Search for the cell housing the specified text and yield its [x, y] center coordinate. 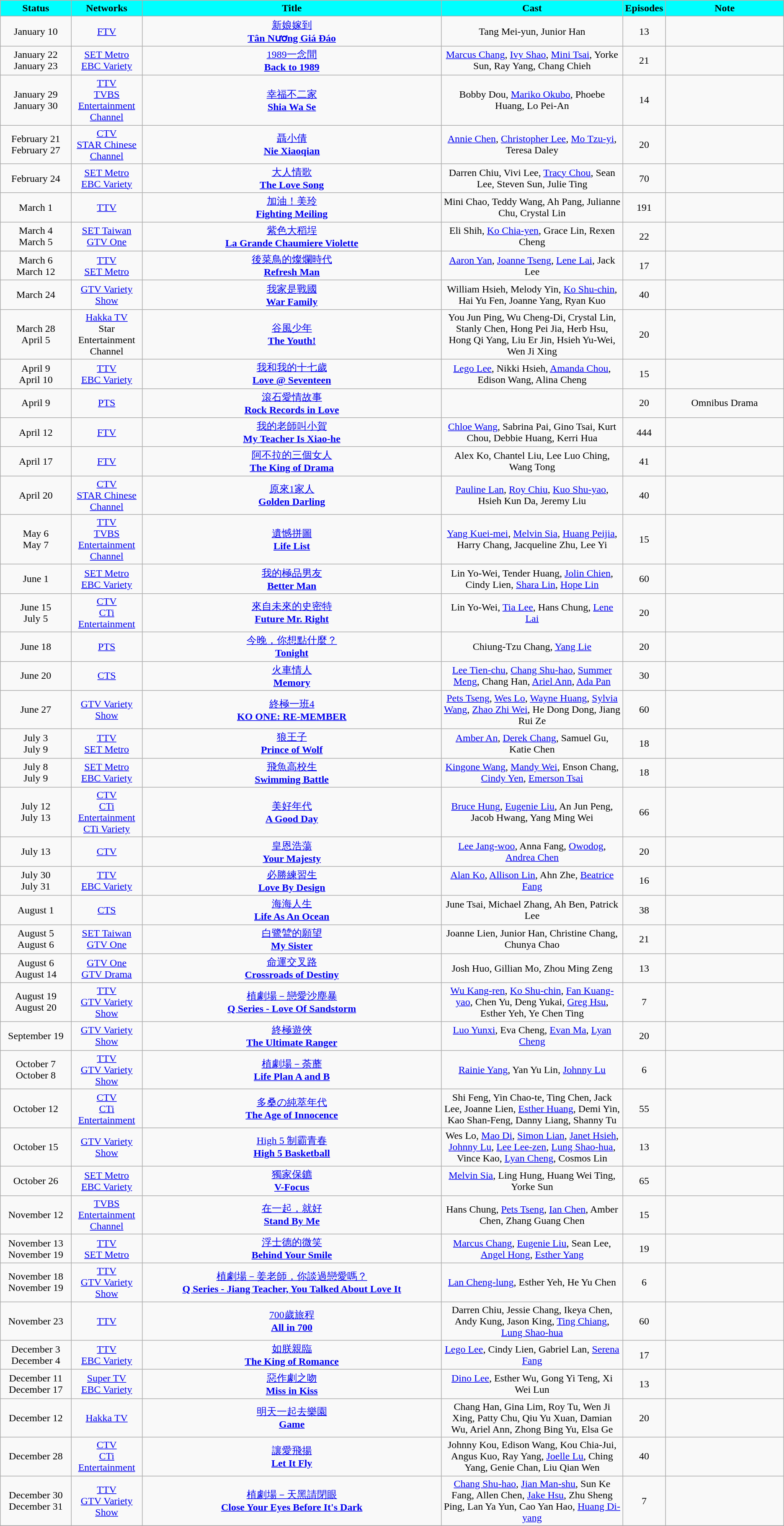
14 [644, 100]
Melvin Sia, Ling Hung, Huang Wei Ting, Yorke Sun [532, 1181]
August 5August 6 [36, 939]
41 [644, 461]
Kingone Wang, Mandy Wei, Enson Chang, Cindy Yen, Emerson Tsai [532, 773]
我和我的十七歲Love @ Seventeen [291, 374]
原來1家人Golden Darling [291, 495]
Status [36, 8]
Darren Chiu, Jessie Chang, Ikeya Chen, Andy Kung, Jason King, Ting Chiang, Lung Shao-hua [532, 1321]
谷風少年The Youth! [291, 334]
30 [644, 676]
July 30July 31 [36, 881]
Hakka TV [106, 1418]
Yang Kuei-mei, Melvin Sia, Huang Peijia, Harry Chang, Jacqueline Zhu, Lee Yi [532, 540]
終極遊俠The Ultimate Ranger [291, 1036]
October 12 [36, 1108]
Josh Huo, Gillian Mo, Zhou Ming Zeng [532, 968]
700歲旅程All in 700 [291, 1321]
讓愛飛揚Let It Fly [291, 1456]
April 12 [36, 432]
65 [644, 1181]
Lee Tien-chu, Chang Shu-hao, Summer Meng, Chang Han, Ariel Ann, Ada Pan [532, 676]
April 20 [36, 495]
我的老師叫小賀My Teacher Is Xiao-he [291, 432]
July 12July 13 [36, 812]
November 23 [36, 1321]
Chloe Wang, Sabrina Pai, Gino Tsai, Kurt Chou, Debbie Huang, Kerri Hua [532, 432]
July 13 [36, 852]
在一起，就好Stand By Me [291, 1215]
January 22January 23 [36, 61]
December 30December 31 [36, 1501]
明天一起去樂園Game [291, 1418]
August 19August 20 [36, 1002]
Marcus Chang, Ivy Shao, Mini Tsai, Yorke Sun, Ray Yang, Chang Chieh [532, 61]
April 9 [36, 403]
Joanne Lien, Junior Han, Christine Chang, Chunya Chao [532, 939]
美好年代A Good Day [291, 812]
October 15 [36, 1147]
必勝練習生Love By Design [291, 881]
Amber An, Derek Chang, Samuel Gu, Katie Chen [532, 744]
16 [644, 881]
Hans Chung, Pets Tseng, Ian Chen, Amber Chen, Zhang Guang Chen [532, 1215]
Omnibus Drama [725, 403]
如朕親臨The King of Romance [291, 1355]
飛魚高校生Swimming Battle [291, 773]
You Jun Ping, Wu Cheng-Di, Crystal Lin, Stanly Chen, Hong Pei Jia, Herb Hsu, Hong Qi Yang, Liu Er Jin, Hsieh Yu-Wei, Wen Ji Xing [532, 334]
阿不拉的三個女人The King of Drama [291, 461]
大人情歌The Love Song [291, 178]
Lee Jang-woo, Anna Fang, Owodog, Andrea Chen [532, 852]
December 28 [36, 1456]
June 18 [36, 647]
植劇場－戀愛沙塵暴Q Series - Love Of Sandstorm [291, 1002]
Pets Tseng, Wes Lo, Wayne Huang, Sylvia Wang, Zhao Zhi Wei, He Dong Dong, Jiang Rui Ze [532, 710]
Shi Feng, Yin Chao-te, Ting Chen, Jack Lee, Joanne Lien, Esther Huang, Demi Yin, Kao Shan-Feng, Danny Liang, Shanny Tu [532, 1108]
Lan Cheng-lung, Esther Yeh, He Yu Chen [532, 1283]
January 10 [36, 31]
March 28April 5 [36, 334]
Alex Ko, Chantel Liu, Lee Luo Ching, Wang Tong [532, 461]
70 [644, 178]
多桑の純萃年代The Age of Innocence [291, 1108]
Annie Chen, Christopher Lee, Mo Tzu-yi, Teresa Daley [532, 144]
November 12 [36, 1215]
January 29January 30 [36, 100]
March 24 [36, 295]
November 18November 19 [36, 1283]
November 13November 19 [36, 1249]
April 9April 10 [36, 374]
38 [644, 910]
滾石愛情故事Rock Records in Love [291, 403]
High 5 制霸青春High 5 Basketball [291, 1147]
Marcus Chang, Eugenie Liu, Sean Lee, Angel Hong, Esther Yang [532, 1249]
火車情人Memory [291, 676]
GTV OneGTV Drama [106, 968]
後菜鳥的燦爛時代Refresh Man [291, 266]
Chang Shu-hao, Jian Man-shu, Sun Ke Fang, Allen Chen, Jake Hsu, Zhu Sheng Ping, Lan Ya Yun, Cao Yan Hao, Huang Di-yang [532, 1501]
Chang Han, Gina Lim, Roy Tu, Wen Ji Xing, Patty Chu, Qiu Yu Xuan, Damian Wu, Ariel Ann, Zhong Bing Yu, Elsa Ge [532, 1418]
Dino Lee, Esther Wu, Gong Yi Teng, Xi Wei Lun [532, 1384]
Cast [532, 8]
Lego Lee, Cindy Lien, Gabriel Lan, Serena Fang [532, 1355]
植劇場－姜老師，你談過戀愛嗎？Q Series - Jiang Teacher, You Talked About Love It [291, 1283]
Mini Chao, Teddy Wang, Ah Pang, Julianne Chu, Crystal Lin [532, 207]
19 [644, 1249]
命運交叉路Crossroads of Destiny [291, 968]
Johnny Kou, Edison Wang, Kou Chia-Jui, Angus Kuo, Ray Yang, Joelle Lu, Ching Yang, Genie Chan, Liu Qian Wen [532, 1456]
June Tsai, Michael Zhang, Ah Ben, Patrick Lee [532, 910]
Tang Mei-yun, Junior Han [532, 31]
Title [291, 8]
植劇場－天黑請閉眼Close Your Eyes Before It's Dark [291, 1501]
Luo Yunxi, Eva Cheng, Evan Ma, Lyan Cheng [532, 1036]
幸福不二家Shia Wa Se [291, 100]
來自未來的史密特Future Mr. Right [291, 613]
June 15July 5 [36, 613]
Darren Chiu, Vivi Lee, Tracy Chou, Sean Lee, Steven Sun, Julie Ting [532, 178]
February 21February 27 [36, 144]
Episodes [644, 8]
浮士德的微笑Behind Your Smile [291, 1249]
我的極品男友Better Man [291, 579]
Alan Ko, Allison Lin, Ahn Zhe, Beatrice Fang [532, 881]
狼王子Prince of Wolf [291, 744]
CTV [106, 852]
55 [644, 1108]
444 [644, 432]
聶小倩Nie Xiaoqian [291, 144]
Eli Shih, Ko Chia-yen, Grace Lin, Rexen Cheng [532, 237]
October 26 [36, 1181]
加油！美玲Fighting Meiling [291, 207]
22 [644, 237]
April 17 [36, 461]
1989一念間Back to 1989 [291, 61]
May 6May 7 [36, 540]
白鷺鷥的願望My Sister [291, 939]
December 11December 17 [36, 1384]
獨家保鑣V-Focus [291, 1181]
TVBS Entertainment Channel [106, 1215]
Lin Yo-Wei, Tia Lee, Hans Chung, Lene Lai [532, 613]
Chiung-Tzu Chang, Yang Lie [532, 647]
191 [644, 207]
Networks [106, 8]
June 27 [36, 710]
August 1 [36, 910]
Super TVEBC Variety [106, 1384]
March 4March 5 [36, 237]
Bobby Dou, Mariko Okubo, Phoebe Huang, Lo Pei-An [532, 100]
Lin Yo-Wei, Tender Huang, Jolin Chien, Cindy Lien, Shara Lin, Hope Lin [532, 579]
我家是戰國War Family [291, 295]
Note [725, 8]
紫色大稻埕La Grande Chaumiere Violette [291, 237]
June 1 [36, 579]
March 1 [36, 207]
惡作劇之吻Miss in Kiss [291, 1384]
July 8July 9 [36, 773]
December 3December 4 [36, 1355]
December 12 [36, 1418]
Wu Kang-ren, Ko Shu-chin, Fan Kuang-yao, Chen Yu, Deng Yukai, Greg Hsu, Esther Yeh, Ye Chen Ting [532, 1002]
Hakka TVStar Entertainment Channel [106, 334]
CTVCTi EntertainmentCTi Variety [106, 812]
終極一班4KO ONE: RE-MEMBER [291, 710]
Bruce Hung, Eugenie Liu, An Jun Peng, Jacob Hwang, Yang Ming Wei [532, 812]
Lego Lee, Nikki Hsieh, Amanda Chou, Edison Wang, Alina Cheng [532, 374]
October 7October 8 [36, 1070]
February 24 [36, 178]
遺憾拼圖Life List [291, 540]
July 3July 9 [36, 744]
海海人生Life As An Ocean [291, 910]
Wes Lo, Mao Di, Simon Lian, Janet Hsieh, Johnny Lu, Lee Lee-zen, Lung Shao-hua, Vince Kao, Lyan Cheng, Cosmos Lin [532, 1147]
William Hsieh, Melody Yin, Ko Shu-chin, Hai Yu Fen, Joanne Yang, Ryan Kuo [532, 295]
今晚，你想點什麼？Tonight [291, 647]
Pauline Lan, Roy Chiu, Kuo Shu-yao, Hsieh Kun Da, Jeremy Liu [532, 495]
Aaron Yan, Joanne Tseng, Lene Lai, Jack Lee [532, 266]
66 [644, 812]
March 6March 12 [36, 266]
August 6August 14 [36, 968]
新娘嫁到Tân Nương Giá Đáo [291, 31]
植劇場－荼蘼Life Plan A and B [291, 1070]
June 20 [36, 676]
皇恩浩蕩Your Majesty [291, 852]
Rainie Yang, Yan Yu Lin, Johnny Lu [532, 1070]
September 19 [36, 1036]
